Scan for the cell matching the given text and deliver its (X, Y) coordinate at center. 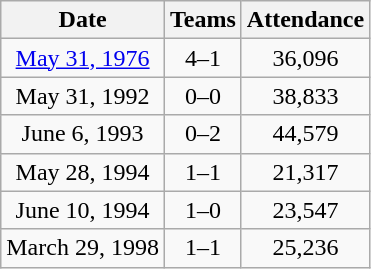
25,236 (305, 248)
June 10, 1994 (83, 210)
36,096 (305, 58)
Teams (202, 20)
0–2 (202, 134)
March 29, 1998 (83, 248)
June 6, 1993 (83, 134)
Attendance (305, 20)
1–0 (202, 210)
Date (83, 20)
21,317 (305, 172)
May 28, 1994 (83, 172)
23,547 (305, 210)
May 31, 1976 (83, 58)
44,579 (305, 134)
0–0 (202, 96)
May 31, 1992 (83, 96)
38,833 (305, 96)
4–1 (202, 58)
